Scan for the cell matching the given text and deliver its (X, Y) coordinate at center. 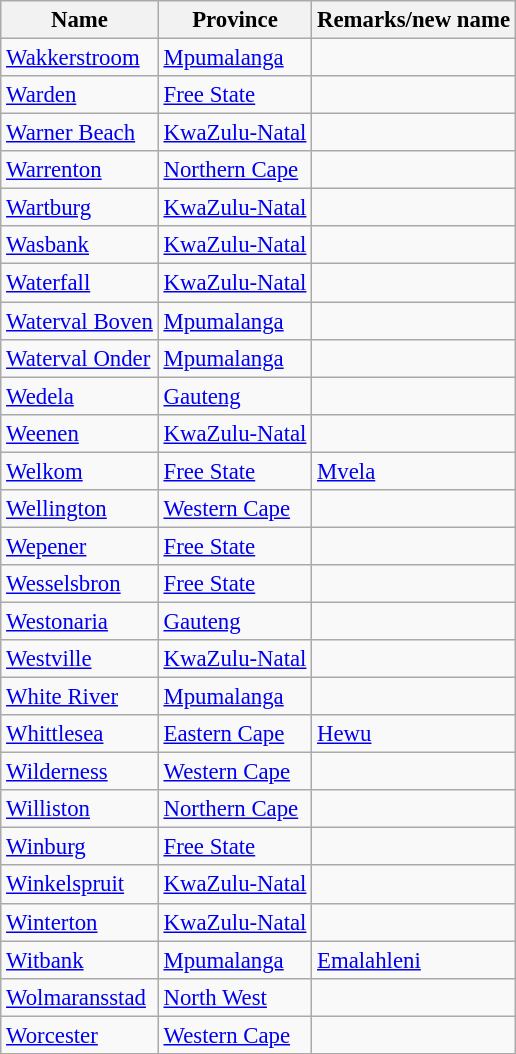
Name (80, 20)
Welkom (80, 471)
Province (235, 20)
Wesselsbron (80, 584)
Wepener (80, 546)
Witbank (80, 960)
Waterval Onder (80, 358)
Westonaria (80, 621)
Westville (80, 659)
Winterton (80, 922)
Wartburg (80, 208)
Mvela (414, 471)
Eastern Cape (235, 734)
Warner Beach (80, 133)
Winburg (80, 847)
Wakkerstroom (80, 58)
Waterval Boven (80, 321)
Warden (80, 95)
Warrenton (80, 170)
Remarks/new name (414, 20)
Worcester (80, 1035)
Winkelspruit (80, 885)
Williston (80, 809)
Wedela (80, 396)
North West (235, 997)
Hewu (414, 734)
Wasbank (80, 245)
Wellington (80, 509)
Wolmaransstad (80, 997)
Whittlesea (80, 734)
Waterfall (80, 283)
Wilderness (80, 772)
White River (80, 697)
Emalahleni (414, 960)
Weenen (80, 433)
